Capture the cell that displays the provided text and extract its (X, Y) central coordinate. 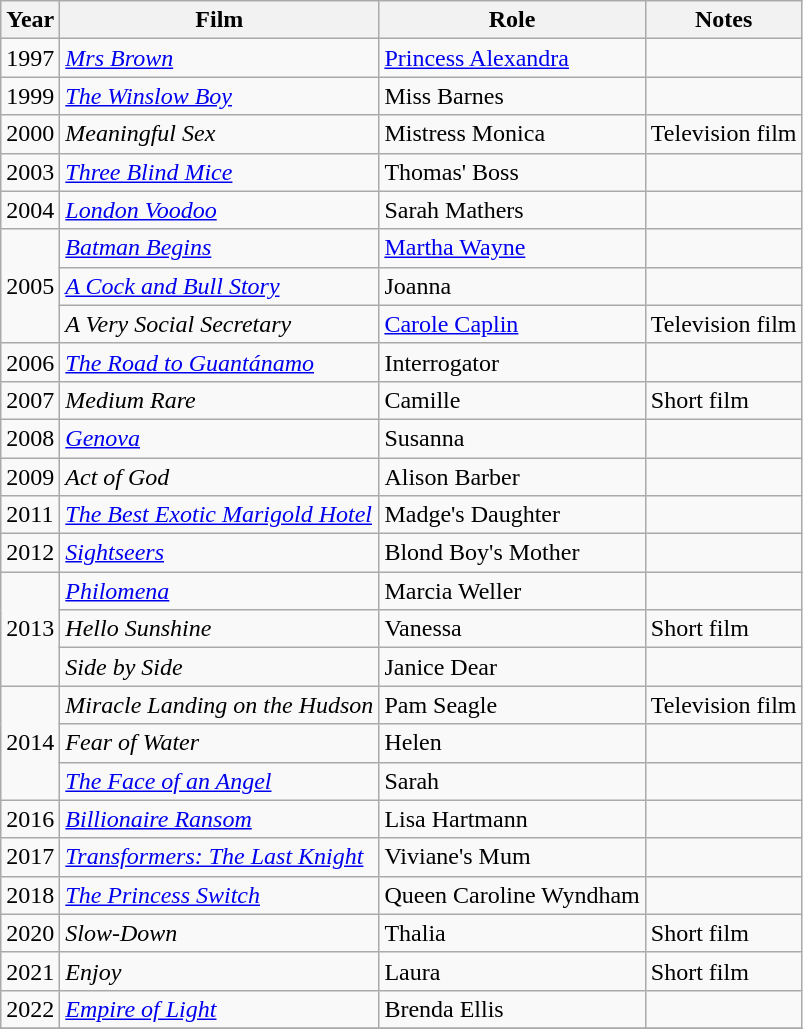
2011 (30, 515)
Act of God (220, 477)
Medium Rare (220, 400)
2013 (30, 629)
A Cock and Bull Story (220, 286)
Enjoy (220, 971)
Side by Side (220, 667)
Three Blind Mice (220, 172)
Queen Caroline Wyndham (512, 895)
Thomas' Boss (512, 172)
Mrs Brown (220, 58)
Pam Seagle (512, 705)
Meaningful Sex (220, 134)
Joanna (512, 286)
2009 (30, 477)
2005 (30, 286)
Helen (512, 743)
Vanessa (512, 629)
Hello Sunshine (220, 629)
2003 (30, 172)
Camille (512, 400)
The Winslow Boy (220, 96)
Film (220, 20)
2017 (30, 857)
Fear of Water (220, 743)
Interrogator (512, 362)
Princess Alexandra (512, 58)
Marcia Weller (512, 591)
Role (512, 20)
Lisa Hartmann (512, 819)
Transformers: The Last Knight (220, 857)
Mistress Monica (512, 134)
A Very Social Secretary (220, 324)
1999 (30, 96)
Alison Barber (512, 477)
2000 (30, 134)
The Road to Guantánamo (220, 362)
2004 (30, 210)
Year (30, 20)
1997 (30, 58)
2020 (30, 933)
Slow-Down (220, 933)
Billionaire Ransom (220, 819)
Miss Barnes (512, 96)
The Princess Switch (220, 895)
Sarah Mathers (512, 210)
2007 (30, 400)
Madge's Daughter (512, 515)
2021 (30, 971)
Sarah (512, 781)
Philomena (220, 591)
London Voodoo (220, 210)
2006 (30, 362)
Janice Dear (512, 667)
Genova (220, 438)
2014 (30, 743)
The Best Exotic Marigold Hotel (220, 515)
Miracle Landing on the Hudson (220, 705)
Martha Wayne (512, 248)
Susanna (512, 438)
Laura (512, 971)
Brenda Ellis (512, 1009)
2012 (30, 553)
Empire of Light (220, 1009)
Thalia (512, 933)
2022 (30, 1009)
2008 (30, 438)
Notes (724, 20)
Viviane's Mum (512, 857)
The Face of an Angel (220, 781)
Batman Begins (220, 248)
Carole Caplin (512, 324)
2018 (30, 895)
Blond Boy's Mother (512, 553)
2016 (30, 819)
Sightseers (220, 553)
